Scan for the cell matching the given text and deliver its (X, Y) coordinate at center. 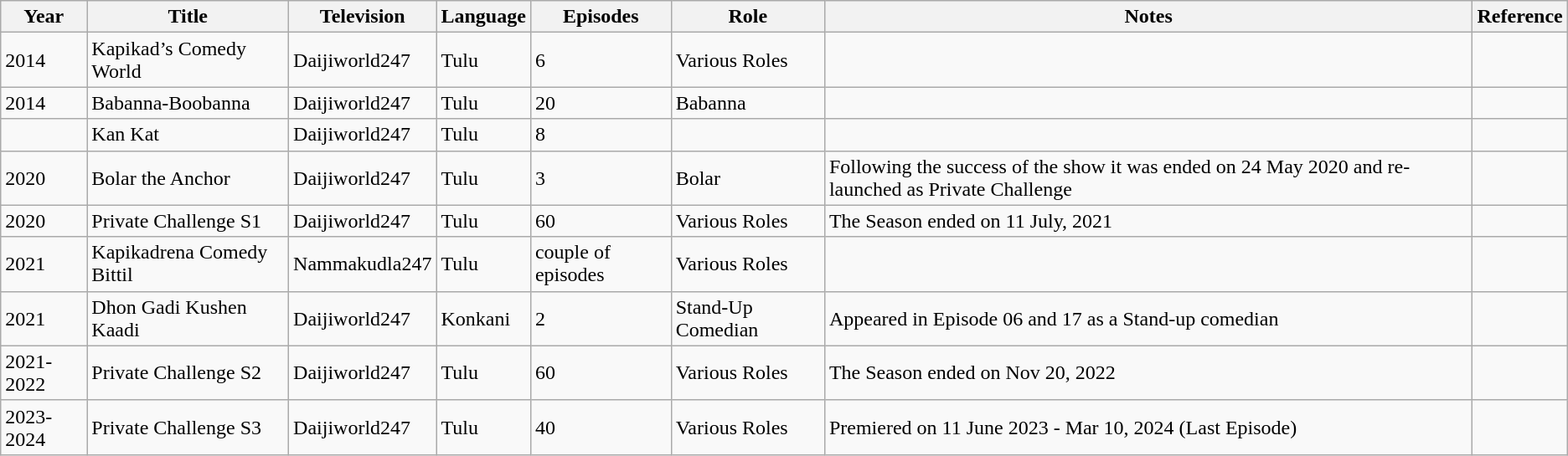
2 (601, 318)
20 (601, 103)
Following the success of the show it was ended on 24 May 2020 and re-launched as Private Challenge (1148, 177)
Private Challenge S1 (188, 221)
Television (363, 17)
couple of episodes (601, 264)
Title (188, 17)
Dhon Gadi Kushen Kaadi (188, 318)
6 (601, 60)
Episodes (601, 17)
Nammakudla247 (363, 264)
Kan Kat (188, 135)
3 (601, 177)
Premiered on 11 June 2023 - Mar 10, 2024 (Last Episode) (1148, 427)
Private Challenge S2 (188, 373)
Babanna (747, 103)
The Season ended on 11 July, 2021 (1148, 221)
Reference (1519, 17)
Private Challenge S3 (188, 427)
The Season ended on Nov 20, 2022 (1148, 373)
Kapikad’s Comedy World (188, 60)
2023-2024 (44, 427)
2021-2022 (44, 373)
Role (747, 17)
Notes (1148, 17)
Stand-Up Comedian (747, 318)
Appeared in Episode 06 and 17 as a Stand-up comedian (1148, 318)
Babanna-Boobanna (188, 103)
8 (601, 135)
Kapikadrena Comedy Bittil (188, 264)
Language (483, 17)
Bolar the Anchor (188, 177)
Konkani (483, 318)
Year (44, 17)
Bolar (747, 177)
40 (601, 427)
